Detect which cell encompasses the target text, then output its (x, y) center coordinate. 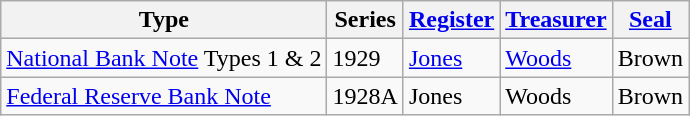
Register (451, 20)
1929 (365, 58)
Seal (650, 20)
1928A (365, 96)
Type (164, 20)
Treasurer (556, 20)
Federal Reserve Bank Note (164, 96)
Series (365, 20)
National Bank Note Types 1 & 2 (164, 58)
